Locate the cell with the specified text and output its [x, y] center coordinate. 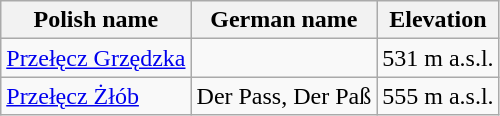
Polish name [96, 20]
Przełęcz Żłób [96, 96]
Elevation [438, 20]
555 m a.s.l. [438, 96]
Przełęcz Grzędzka [96, 58]
German name [284, 20]
Der Pass, Der Paß [284, 96]
531 m a.s.l. [438, 58]
